Provide the (X, Y) coordinate of the cell's center where the given text is located.  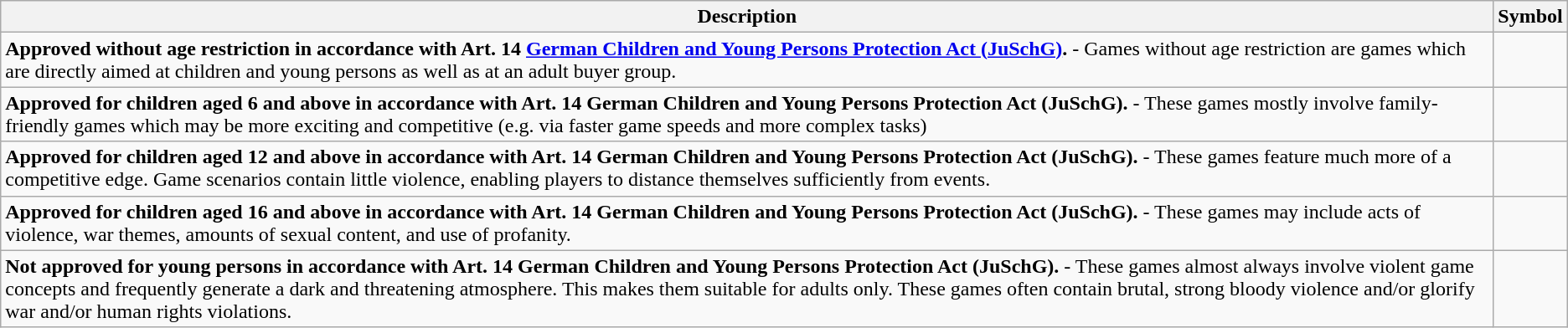
Symbol (1530, 17)
Description (747, 17)
